Return the [x, y] coordinate for the center point of the cell that contains the specified text.  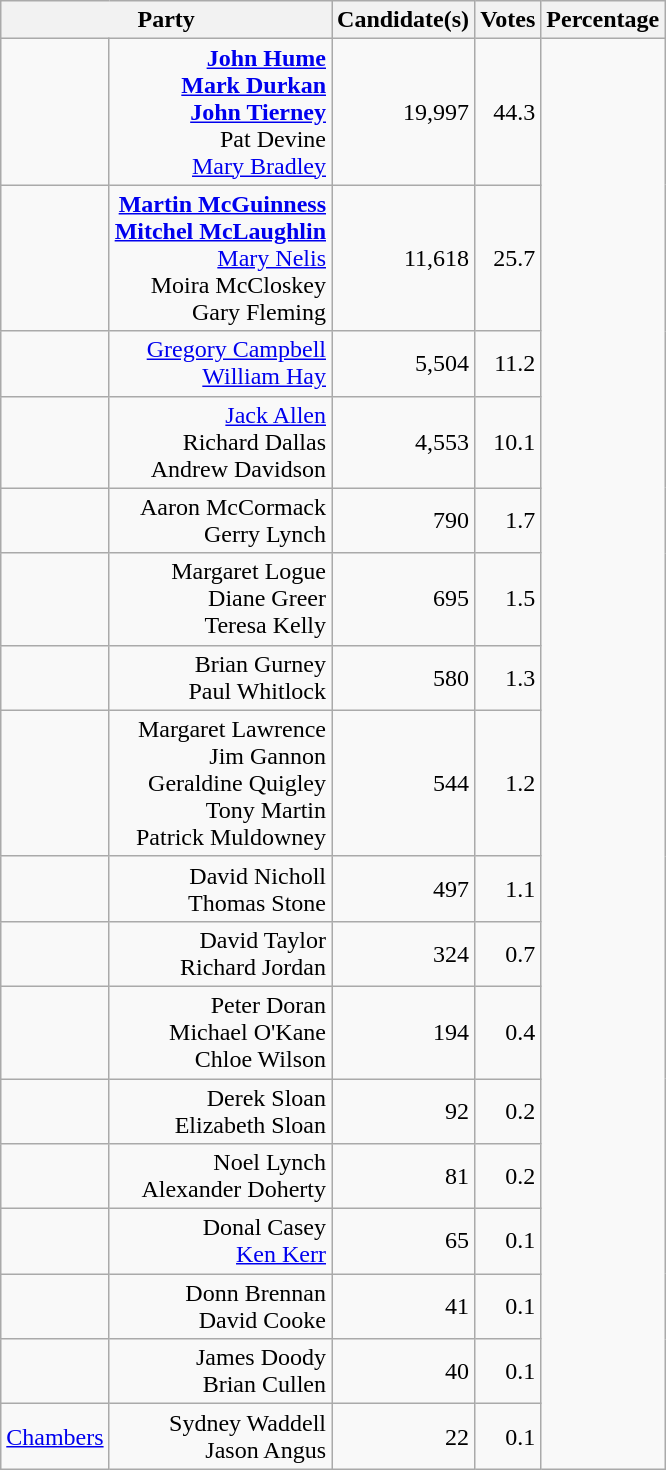
695 [404, 599]
Peter DoranMichael O'KaneChloe Wilson [220, 1032]
Derek SloanElizabeth Sloan [220, 1110]
790 [404, 520]
Aaron McCormackGerry Lynch [220, 520]
11.2 [508, 364]
Gregory CampbellWilliam Hay [220, 364]
10.1 [508, 442]
1.3 [508, 678]
Margaret LogueDiane GreerTeresa Kelly [220, 599]
25.7 [508, 258]
Party [166, 20]
497 [404, 888]
19,997 [404, 112]
41 [404, 1306]
0.4 [508, 1032]
Donn BrennanDavid Cooke [220, 1306]
0.7 [508, 954]
Margaret LawrenceJim GannonGeraldine QuigleyTony MartinPatrick Muldowney [220, 783]
81 [404, 1176]
Sydney WaddellJason Angus [220, 1436]
John HumeMark DurkanJohn TierneyPat DevineMary Bradley [220, 112]
580 [404, 678]
Martin McGuinnessMitchel McLaughlinMary NelisMoira McCloskeyGary Fleming [220, 258]
Votes [508, 20]
324 [404, 954]
David NichollThomas Stone [220, 888]
4,553 [404, 442]
Percentage [603, 20]
65 [404, 1242]
Donal CaseyKen Kerr [220, 1242]
1.1 [508, 888]
92 [404, 1110]
James DoodyBrian Cullen [220, 1372]
11,618 [404, 258]
194 [404, 1032]
1.7 [508, 520]
22 [404, 1436]
Chambers [55, 1436]
40 [404, 1372]
Brian GurneyPaul Whitlock [220, 678]
44.3 [508, 112]
David TaylorRichard Jordan [220, 954]
Noel LynchAlexander Doherty [220, 1176]
1.2 [508, 783]
Candidate(s) [404, 20]
544 [404, 783]
Jack AllenRichard DallasAndrew Davidson [220, 442]
5,504 [404, 364]
1.5 [508, 599]
